Determine the (x, y) coordinate at the center of the cell enclosing the given text.  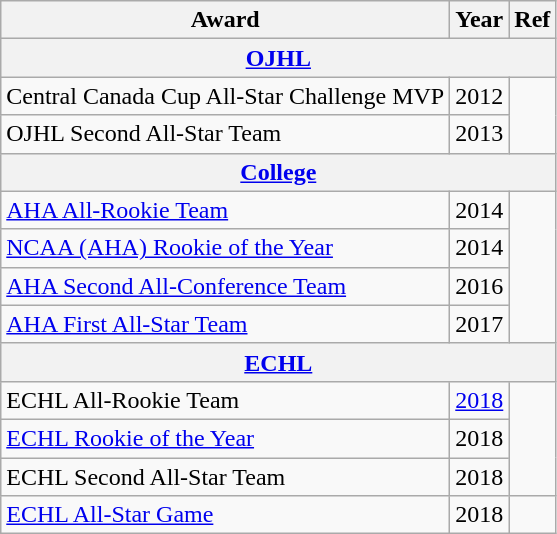
AHA First All-Star Team (226, 324)
Ref (532, 20)
ECHL (278, 362)
Central Canada Cup All-Star Challenge MVP (226, 96)
AHA All-Rookie Team (226, 210)
Award (226, 20)
2016 (480, 286)
Year (480, 20)
ECHL All-Star Game (226, 515)
ECHL Rookie of the Year (226, 438)
ECHL Second All-Star Team (226, 477)
NCAA (AHA) Rookie of the Year (226, 248)
College (278, 172)
ECHL All-Rookie Team (226, 400)
OJHL Second All-Star Team (226, 134)
2012 (480, 96)
2013 (480, 134)
2017 (480, 324)
AHA Second All-Conference Team (226, 286)
OJHL (278, 58)
